Find where the given text appears and provide that cell's center as [x, y] coordinate. 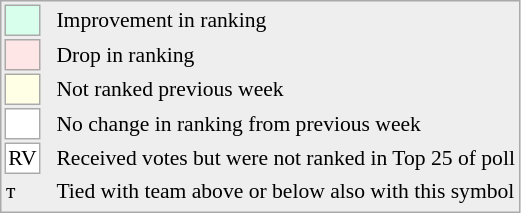
Not ranked previous week [286, 90]
т [22, 191]
Received votes but were not ranked in Top 25 of poll [286, 158]
No change in ranking from previous week [286, 124]
Tied with team above or below also with this symbol [286, 191]
Drop in ranking [286, 55]
RV [22, 158]
Improvement in ranking [286, 20]
